Identify which cell holds the provided text, then report its [X, Y] central coordinate. 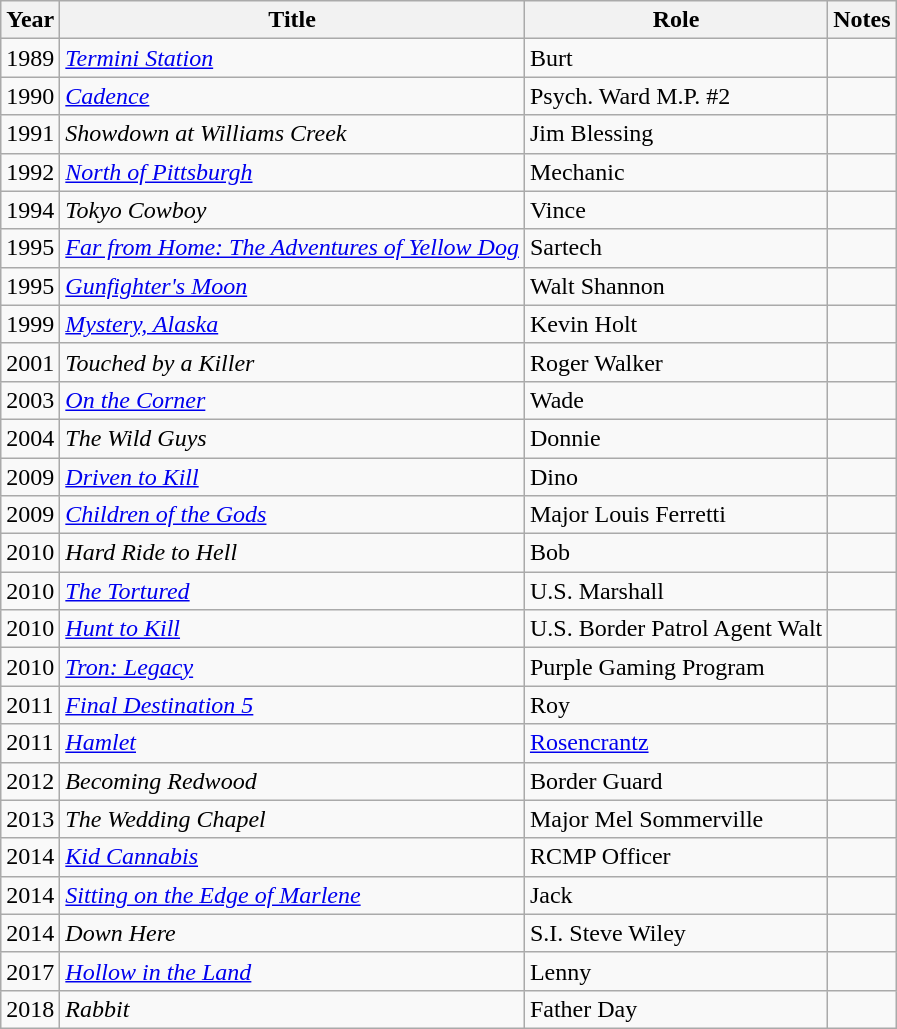
U.S. Border Patrol Agent Walt [676, 629]
2018 [30, 1009]
Tokyo Cowboy [292, 210]
Hard Ride to Hell [292, 553]
U.S. Marshall [676, 591]
2012 [30, 781]
1994 [30, 210]
Far from Home: The Adventures of Yellow Dog [292, 248]
Hamlet [292, 743]
Psych. Ward M.P. #2 [676, 96]
RCMP Officer [676, 857]
Down Here [292, 933]
Hollow in the Land [292, 971]
Lenny [676, 971]
The Wild Guys [292, 438]
Tron: Legacy [292, 667]
2003 [30, 400]
The Tortured [292, 591]
Termini Station [292, 58]
Kid Cannabis [292, 857]
Father Day [676, 1009]
North of Pittsburgh [292, 172]
Vince [676, 210]
Driven to Kill [292, 477]
S.I. Steve Wiley [676, 933]
1989 [30, 58]
The Wedding Chapel [292, 819]
Sartech [676, 248]
Jack [676, 895]
Mystery, Alaska [292, 324]
Title [292, 20]
Dino [676, 477]
Cadence [292, 96]
Border Guard [676, 781]
Notes [862, 20]
1999 [30, 324]
Rabbit [292, 1009]
Roger Walker [676, 362]
Hunt to Kill [292, 629]
Roy [676, 705]
Mechanic [676, 172]
2013 [30, 819]
Sitting on the Edge of Marlene [292, 895]
Showdown at Williams Creek [292, 134]
1990 [30, 96]
2017 [30, 971]
Year [30, 20]
Walt Shannon [676, 286]
Purple Gaming Program [676, 667]
1991 [30, 134]
Role [676, 20]
Final Destination 5 [292, 705]
Major Louis Ferretti [676, 515]
Major Mel Sommerville [676, 819]
Burt [676, 58]
On the Corner [292, 400]
Bob [676, 553]
Donnie [676, 438]
Children of the Gods [292, 515]
1992 [30, 172]
Becoming Redwood [292, 781]
Gunfighter's Moon [292, 286]
2001 [30, 362]
Touched by a Killer [292, 362]
Rosencrantz [676, 743]
Kevin Holt [676, 324]
Jim Blessing [676, 134]
Wade [676, 400]
2004 [30, 438]
